Output the [X, Y] coordinate of the center of the cell containing the given text.  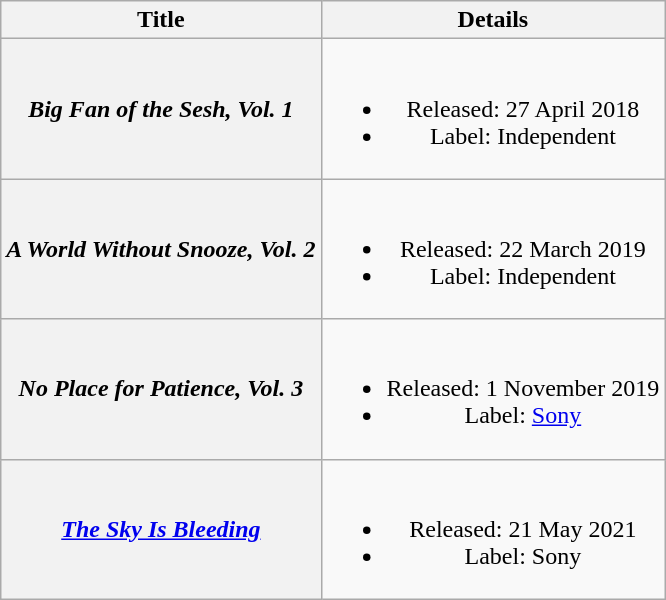
Released: 1 November 2019Label: Sony [493, 389]
Big Fan of the Sesh, Vol. 1 [161, 109]
Released: 27 April 2018Label: Independent [493, 109]
The Sky Is Bleeding [161, 529]
A World Without Snooze, Vol. 2 [161, 249]
Released: 21 May 2021Label: Sony [493, 529]
Details [493, 20]
Released: 22 March 2019Label: Independent [493, 249]
Title [161, 20]
No Place for Patience, Vol. 3 [161, 389]
